Scan for the cell matching the given text and deliver its [x, y] coordinate at center. 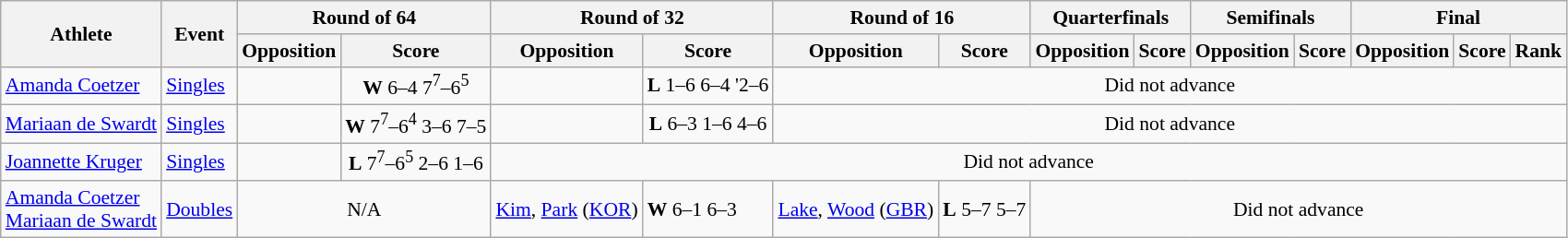
N/A [363, 208]
Event [199, 33]
Kim, Park (KOR) [566, 208]
Round of 64 [363, 18]
L 5–7 5–7 [984, 208]
Joannette Kruger [81, 162]
Amanda CoetzerMariaan de Swardt [81, 208]
L 77–65 2–6 1–6 [415, 162]
Lake, Wood (GBR) [856, 208]
Round of 32 [632, 18]
Quarterfinals [1111, 18]
W 77–64 3–6 7–5 [415, 124]
L 1–6 6–4 '2–6 [708, 85]
Rank [1538, 51]
Round of 16 [902, 18]
W 6–4 77–65 [415, 85]
L 6–3 1–6 4–6 [708, 124]
W 6–1 6–3 [708, 208]
Athlete [81, 33]
Amanda Coetzer [81, 85]
Mariaan de Swardt [81, 124]
Doubles [199, 208]
Semifinals [1271, 18]
Final [1458, 18]
